Find where the given text appears and provide that cell's center as [X, Y] coordinate. 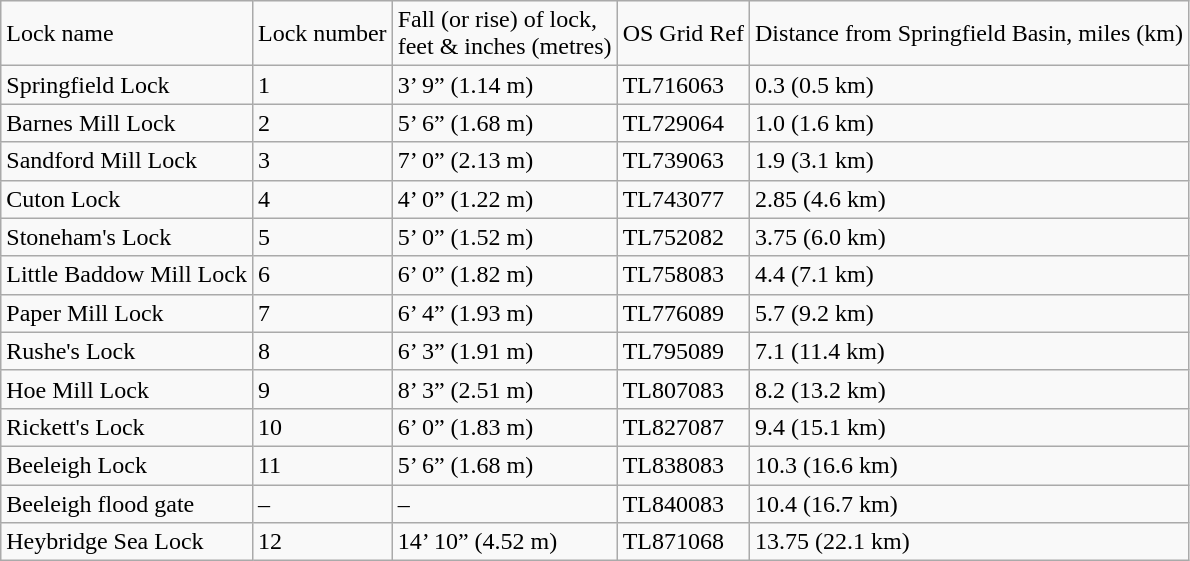
TL729064 [683, 123]
3’ 9” (1.14 m) [504, 85]
TL871068 [683, 542]
Hoe Mill Lock [127, 389]
1.0 (1.6 km) [970, 123]
6’ 0” (1.82 m) [504, 275]
TL752082 [683, 237]
8.2 (13.2 km) [970, 389]
2.85 (4.6 km) [970, 199]
Heybridge Sea Lock [127, 542]
1.9 (3.1 km) [970, 161]
OS Grid Ref [683, 34]
2 [322, 123]
7.1 (11.4 km) [970, 351]
7 [322, 313]
5.7 (9.2 km) [970, 313]
Beeleigh flood gate [127, 503]
Stoneham's Lock [127, 237]
8 [322, 351]
Sandford Mill Lock [127, 161]
Springfield Lock [127, 85]
TL807083 [683, 389]
Lock number [322, 34]
Lock name [127, 34]
Barnes Mill Lock [127, 123]
TL716063 [683, 85]
TL838083 [683, 465]
9.4 (15.1 km) [970, 427]
Fall (or rise) of lock,feet & inches (metres) [504, 34]
Rickett's Lock [127, 427]
TL795089 [683, 351]
Rushe's Lock [127, 351]
6 [322, 275]
TL827087 [683, 427]
10 [322, 427]
TL739063 [683, 161]
Beeleigh Lock [127, 465]
5 [322, 237]
5’ 0” (1.52 m) [504, 237]
Little Baddow Mill Lock [127, 275]
0.3 (0.5 km) [970, 85]
TL776089 [683, 313]
6’ 3” (1.91 m) [504, 351]
14’ 10” (4.52 m) [504, 542]
TL743077 [683, 199]
3 [322, 161]
13.75 (22.1 km) [970, 542]
TL758083 [683, 275]
TL840083 [683, 503]
4’ 0” (1.22 m) [504, 199]
9 [322, 389]
6’ 4” (1.93 m) [504, 313]
6’ 0” (1.83 m) [504, 427]
10.3 (16.6 km) [970, 465]
Paper Mill Lock [127, 313]
1 [322, 85]
Distance from Springfield Basin, miles (km) [970, 34]
12 [322, 542]
4 [322, 199]
Cuton Lock [127, 199]
3.75 (6.0 km) [970, 237]
11 [322, 465]
8’ 3” (2.51 m) [504, 389]
10.4 (16.7 km) [970, 503]
7’ 0” (2.13 m) [504, 161]
4.4 (7.1 km) [970, 275]
